Provide the (x, y) coordinate of the cell's center where the given text is located.  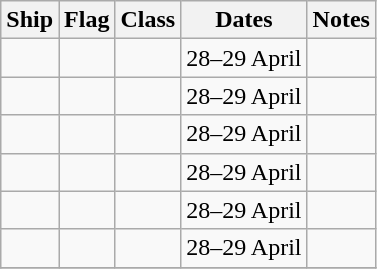
Notes (341, 20)
Dates (244, 20)
Flag (87, 20)
Ship (30, 20)
Class (148, 20)
